Capture the cell that displays the provided text and extract its (x, y) central coordinate. 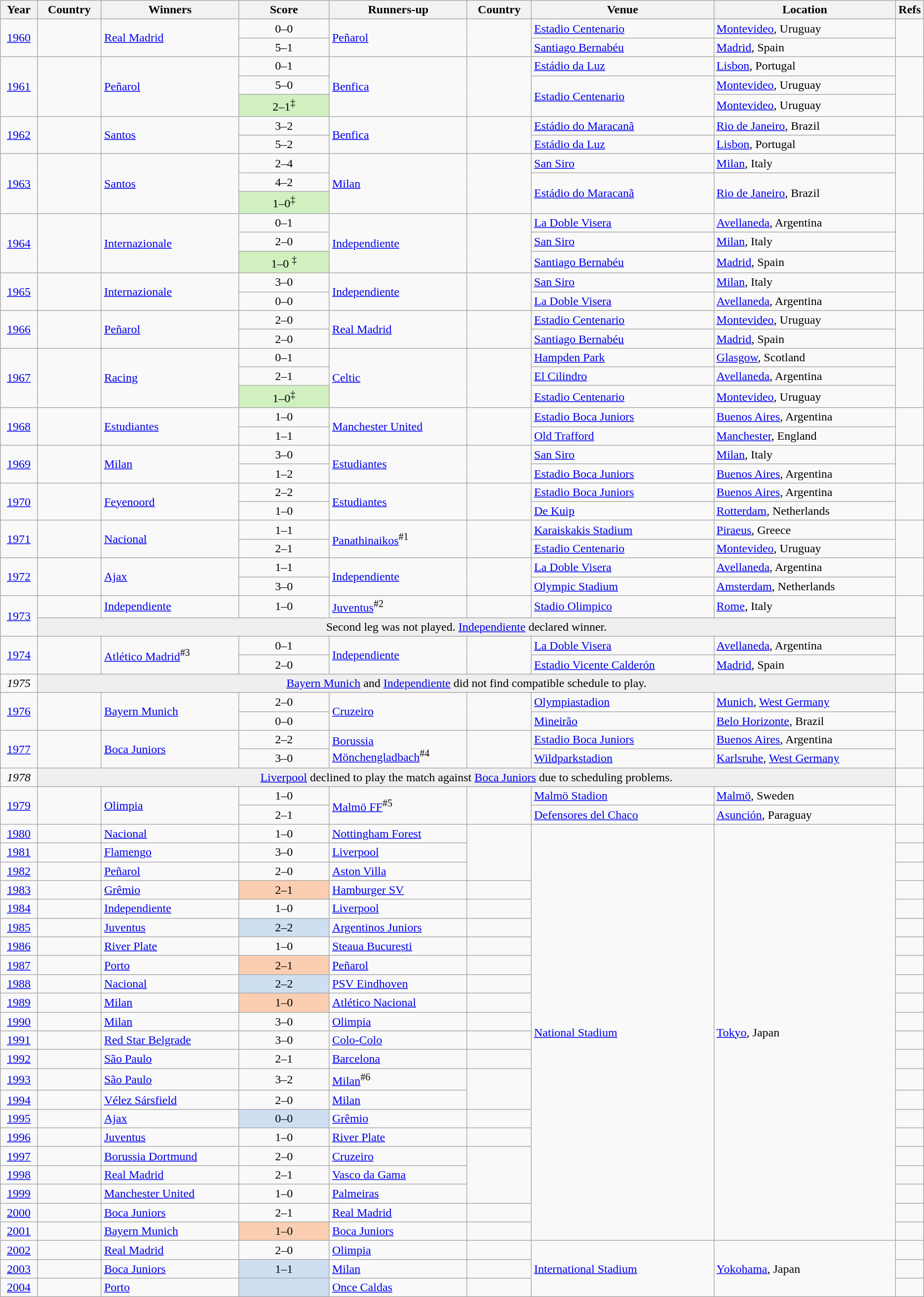
5–0 (284, 85)
Mineirão (623, 721)
Liverpool declined to play the match against Boca Juniors due to scheduling problems. (466, 777)
De Kuip (623, 511)
Olympic Stadium (623, 586)
Tokyo, Japan (805, 1032)
Amsterdam, Netherlands (805, 586)
1971 (19, 539)
Yokohama, Japan (805, 1269)
2002 (19, 1250)
1960 (19, 38)
1998 (19, 1175)
PSV Eindhoven (398, 984)
Borussia Mönchengladbach#4 (398, 749)
1967 (19, 378)
1976 (19, 711)
2000 (19, 1213)
4–2 (284, 182)
2004 (19, 1288)
Karlsruhe, West Germany (805, 759)
1970 (19, 501)
Milan#6 (398, 1080)
Runners-up (398, 10)
1979 (19, 805)
1972 (19, 577)
Venue (623, 10)
Wildparkstadion (623, 759)
Rome, Italy (805, 607)
Celtic (398, 378)
1996 (19, 1137)
Colo-Colo (398, 1040)
1990 (19, 1022)
Rotterdam, Netherlands (805, 511)
Hamburger SV (398, 890)
1978 (19, 777)
1988 (19, 984)
Score (284, 10)
Panathinaikos#1 (398, 539)
1963 (19, 184)
Defensores del Chaco (623, 815)
El Cilindro (623, 376)
Racing (170, 378)
Hampden Park (623, 357)
1962 (19, 135)
1961 (19, 87)
1974 (19, 655)
1987 (19, 965)
Asunción, Paraguay (805, 815)
Glasgow, Scotland (805, 357)
2–1‡ (284, 106)
National Stadium (623, 1032)
1995 (19, 1118)
Juventus#2 (398, 607)
Old Trafford (623, 436)
1966 (19, 329)
Year (19, 10)
Olympiastadion (623, 702)
Piraeus, Greece (805, 530)
1994 (19, 1100)
Second leg was not played. Independiente declared winner. (466, 627)
Estadio Vicente Calderón (623, 664)
1969 (19, 464)
Feyenoord (170, 501)
Karaiskakis Stadium (623, 530)
1991 (19, 1040)
1982 (19, 871)
5–1 (284, 47)
Argentinos Juniors (398, 927)
1984 (19, 909)
Malmö FF#5 (398, 805)
Vélez Sársfield (170, 1100)
1973 (19, 616)
1992 (19, 1059)
1980 (19, 834)
1968 (19, 426)
Location (805, 10)
Belo Horizonte, Brazil (805, 721)
1993 (19, 1080)
1985 (19, 927)
Steaua București (398, 946)
1964 (19, 243)
1–2 (284, 473)
Bayern Munich and Independiente did not find compatible schedule to play. (466, 683)
Borussia Dortmund (170, 1156)
Flamengo (170, 852)
International Stadium (623, 1269)
1989 (19, 1002)
1977 (19, 749)
Malmö, Sweden (805, 796)
Vasco da Gama (398, 1175)
1965 (19, 292)
Aston Villa (398, 871)
1975 (19, 683)
Barcelona (398, 1059)
1997 (19, 1156)
5–2 (284, 145)
Once Caldas (398, 1288)
1986 (19, 946)
Atlético Nacional (398, 1002)
Malmö Stadion (623, 796)
Palmeiras (398, 1194)
Red Star Belgrade (170, 1040)
Refs (910, 10)
Munich, West Germany (805, 702)
Manchester, England (805, 436)
1999 (19, 1194)
2003 (19, 1269)
2–4 (284, 163)
Nottingham Forest (398, 834)
Stadio Olimpico (623, 607)
2001 (19, 1231)
Atlético Madrid#3 (170, 655)
1983 (19, 890)
1981 (19, 852)
1–0 ‡ (284, 263)
Winners (170, 10)
